Identify which cell holds the provided text, then report its (X, Y) central coordinate. 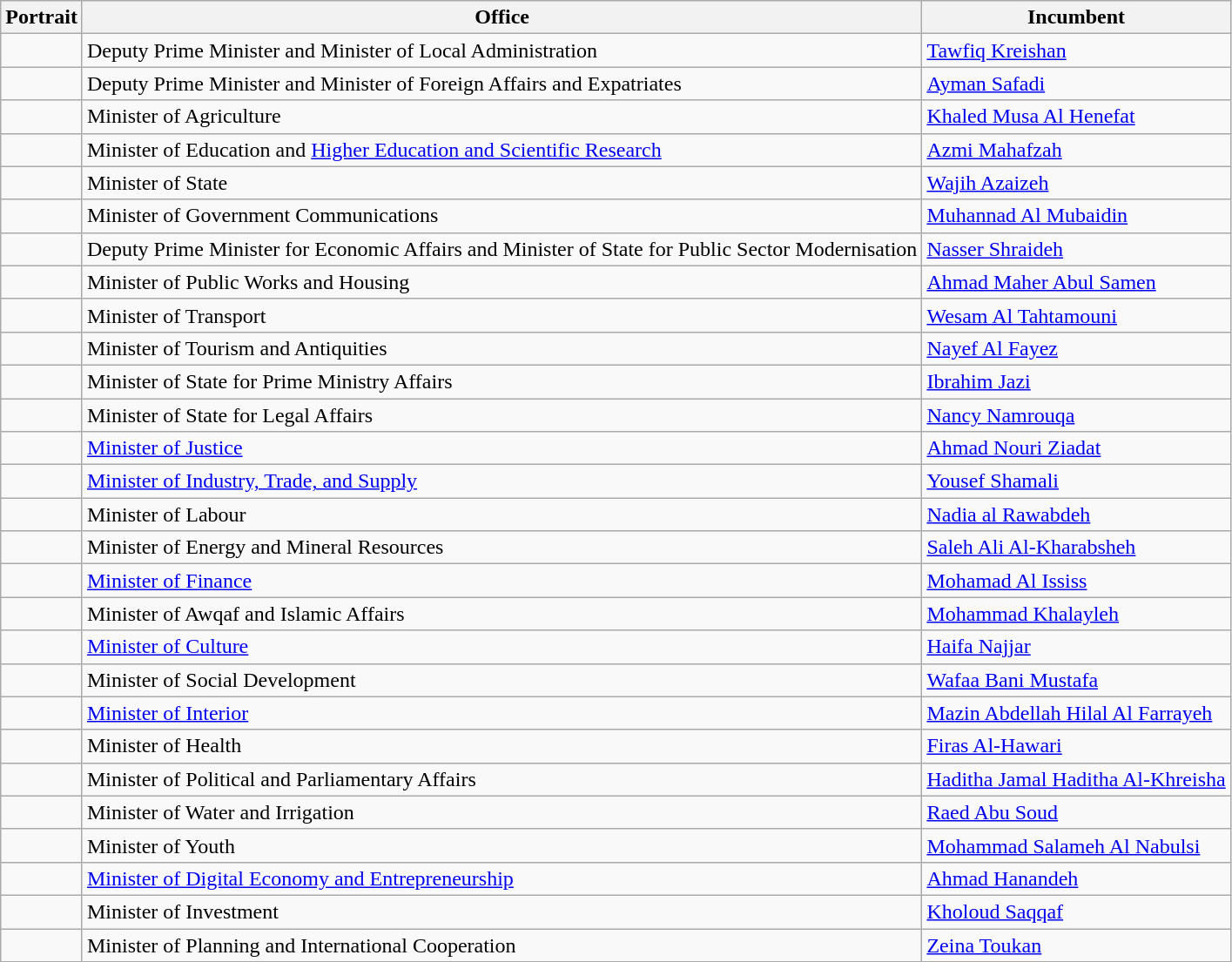
Deputy Prime Minister for Economic Affairs and Minister of State for Public Sector Modernisation (502, 249)
Minister of Water and Irrigation (502, 812)
Minister of Social Development (502, 680)
Wafaa Bani Mustafa (1076, 680)
Minister of Awqaf and Islamic Affairs (502, 614)
Incumbent (1076, 17)
Tawfiq Kreishan (1076, 50)
Minister of Labour (502, 515)
Minister of Energy and Mineral Resources (502, 548)
Minister of Finance (502, 581)
Wesam Al Tahtamouni (1076, 315)
Ahmad Hanandeh (1076, 878)
Saleh Ali Al-Kharabsheh (1076, 548)
Firas Al-Hawari (1076, 746)
Nancy Namrouqa (1076, 415)
Ibrahim Jazi (1076, 381)
Haditha Jamal Haditha Al-Khreisha (1076, 779)
Office (502, 17)
Deputy Prime Minister and Minister of Foreign Affairs and Expatriates (502, 84)
Raed Abu Soud (1076, 812)
Nadia al Rawabdeh (1076, 515)
Minister of Transport (502, 315)
Muhannad Al Mubaidin (1076, 216)
Minister of Investment (502, 912)
Minister of Industry, Trade, and Supply (502, 481)
Minister of Culture (502, 647)
Yousef Shamali (1076, 481)
Minister of Tourism and Antiquities (502, 348)
Kholoud Saqqaf (1076, 912)
Mohamad Al Ississ (1076, 581)
Minister of State for Prime Ministry Affairs (502, 381)
Nayef Al Fayez (1076, 348)
Minister of Youth (502, 845)
Zeina Toukan (1076, 945)
Ahmad Nouri Ziadat (1076, 448)
Portrait (42, 17)
Azmi Mahafzah (1076, 150)
Minister of Digital Economy and Entrepreneurship (502, 878)
Minister of Public Works and Housing (502, 282)
Mazin Abdellah Hilal Al Farrayeh (1076, 713)
Minister of Interior (502, 713)
Khaled Musa Al Henefat (1076, 117)
Ahmad Maher Abul Samen (1076, 282)
Minister of State (502, 183)
Nasser Shraideh (1076, 249)
Minister of Health (502, 746)
Minister of Planning and International Cooperation (502, 945)
Wajih Azaizeh (1076, 183)
Minister of State for Legal Affairs (502, 415)
Deputy Prime Minister and Minister of Local Administration (502, 50)
Minister of Justice (502, 448)
Mohammad Khalayleh (1076, 614)
Minister of Education and Higher Education and Scientific Research (502, 150)
Minister of Government Communications (502, 216)
Haifa Najjar (1076, 647)
Mohammad Salameh Al Nabulsi (1076, 845)
Ayman Safadi (1076, 84)
Minister of Political and Parliamentary Affairs (502, 779)
Minister of Agriculture (502, 117)
